Provide the (x, y) coordinate of the cell's center where the given text is located.  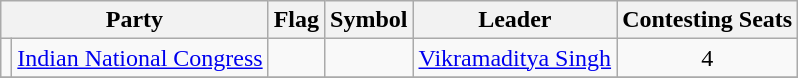
Contesting Seats (708, 20)
Flag (296, 20)
Vikramaditya Singh (515, 58)
Indian National Congress (140, 58)
Leader (515, 20)
Party (134, 20)
4 (708, 58)
Symbol (369, 20)
